Locate the cell with the specified text and output its (X, Y) center coordinate. 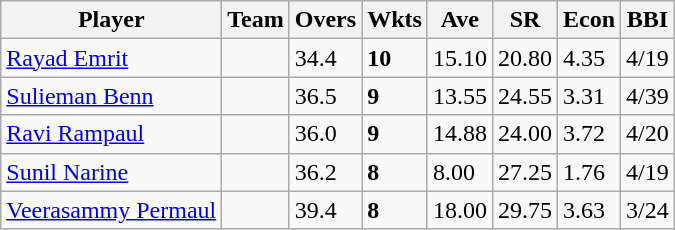
3.63 (590, 210)
Overs (325, 20)
15.10 (460, 58)
36.2 (325, 172)
39.4 (325, 210)
20.80 (524, 58)
Team (256, 20)
Sunil Narine (112, 172)
14.88 (460, 134)
Player (112, 20)
4/20 (648, 134)
Veerasammy Permaul (112, 210)
8.00 (460, 172)
Ave (460, 20)
29.75 (524, 210)
3/24 (648, 210)
13.55 (460, 96)
3.72 (590, 134)
18.00 (460, 210)
34.4 (325, 58)
10 (395, 58)
SR (524, 20)
Rayad Emrit (112, 58)
4.35 (590, 58)
3.31 (590, 96)
Ravi Rampaul (112, 134)
27.25 (524, 172)
BBI (648, 20)
Sulieman Benn (112, 96)
4/39 (648, 96)
24.00 (524, 134)
24.55 (524, 96)
Wkts (395, 20)
36.0 (325, 134)
36.5 (325, 96)
Econ (590, 20)
1.76 (590, 172)
